Determine the [x, y] coordinate at the center of the cell enclosing the given text.  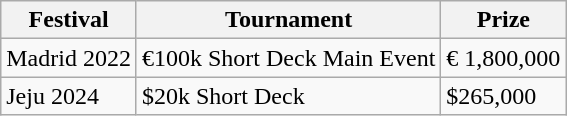
Tournament [288, 20]
$265,000 [504, 96]
$20k Short Deck [288, 96]
€100k Short Deck Main Event [288, 58]
€ 1,800,000 [504, 58]
Prize [504, 20]
Madrid 2022 [69, 58]
Jeju 2024 [69, 96]
Festival [69, 20]
